Provide the [X, Y] coordinate of the cell's center where the given text is located.  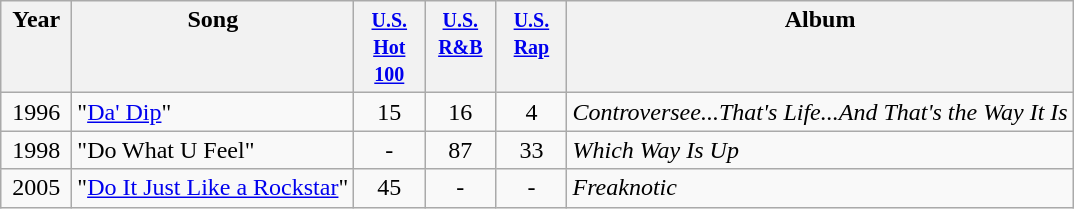
Freaknotic [820, 188]
16 [460, 112]
"Do What U Feel" [213, 150]
1998 [36, 150]
U.S. Rap [532, 47]
"Da' Dip" [213, 112]
U.S. Hot 100 [390, 47]
1996 [36, 112]
15 [390, 112]
87 [460, 150]
Song [213, 47]
Which Way Is Up [820, 150]
Album [820, 47]
U.S. R&B [460, 47]
Year [36, 47]
2005 [36, 188]
45 [390, 188]
"Do It Just Like a Rockstar" [213, 188]
33 [532, 150]
Controversee...That's Life...And That's the Way It Is [820, 112]
4 [532, 112]
